Extract the (x, y) coordinate from the center of the cell holding the provided text.  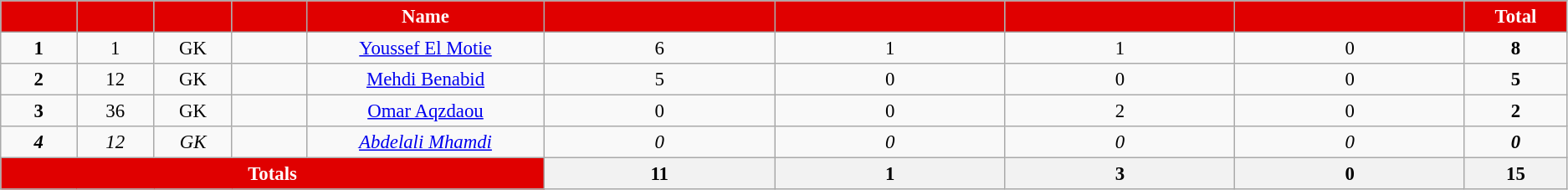
15 (1515, 174)
Omar Aqzdaou (426, 111)
Youssef El Motie (426, 49)
Abdelali Mhamdi (426, 142)
36 (115, 111)
4 (38, 142)
Name (426, 17)
11 (659, 174)
Total (1515, 17)
Totals (273, 174)
6 (659, 49)
8 (1515, 49)
Mehdi Benabid (426, 80)
